Determine the (X, Y) coordinate at the center of the cell enclosing the given text.  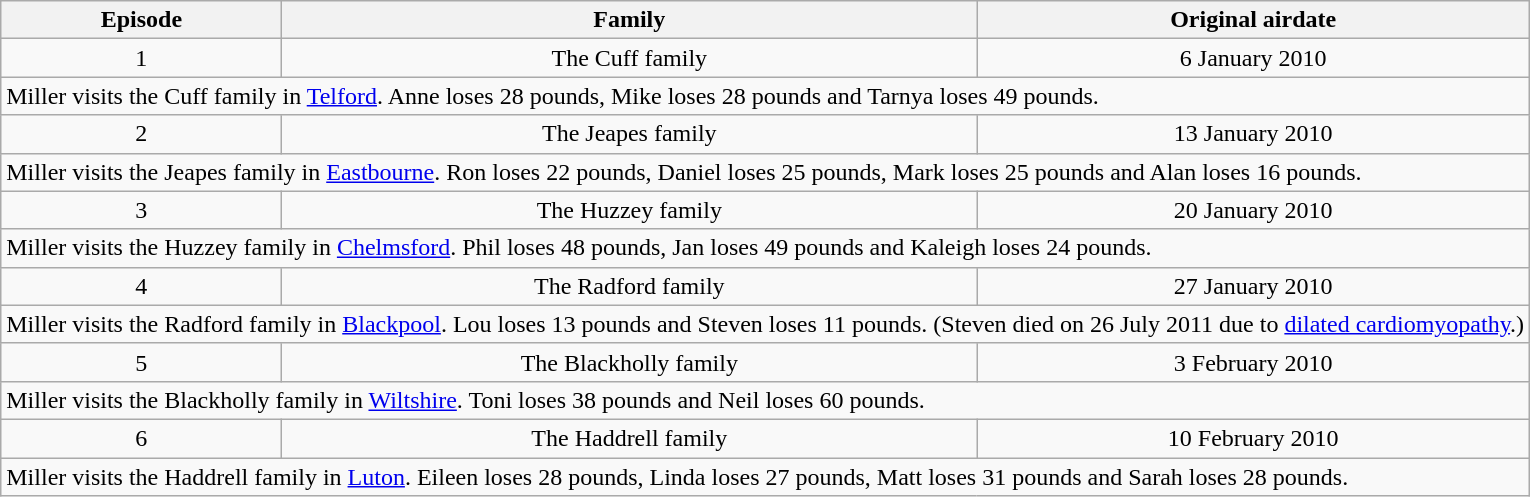
The Blackholly family (630, 362)
Episode (142, 20)
3 February 2010 (1254, 362)
1 (142, 58)
6 (142, 438)
5 (142, 362)
Miller visits the Huzzey family in Chelmsford. Phil loses 48 pounds, Jan loses 49 pounds and Kaleigh loses 24 pounds. (766, 248)
Family (630, 20)
27 January 2010 (1254, 286)
Miller visits the Cuff family in Telford. Anne loses 28 pounds, Mike loses 28 pounds and Tarnya loses 49 pounds. (766, 96)
Miller visits the Jeapes family in Eastbourne. Ron loses 22 pounds, Daniel loses 25 pounds, Mark loses 25 pounds and Alan loses 16 pounds. (766, 172)
Original airdate (1254, 20)
13 January 2010 (1254, 134)
6 January 2010 (1254, 58)
3 (142, 210)
The Huzzey family (630, 210)
The Radford family (630, 286)
The Cuff family (630, 58)
20 January 2010 (1254, 210)
4 (142, 286)
2 (142, 134)
The Jeapes family (630, 134)
Miller visits the Blackholly family in Wiltshire. Toni loses 38 pounds and Neil loses 60 pounds. (766, 400)
10 February 2010 (1254, 438)
The Haddrell family (630, 438)
Miller visits the Haddrell family in Luton. Eileen loses 28 pounds, Linda loses 27 pounds, Matt loses 31 pounds and Sarah loses 28 pounds. (766, 477)
